Return the (X, Y) coordinate for the center point of the cell that contains the specified text.  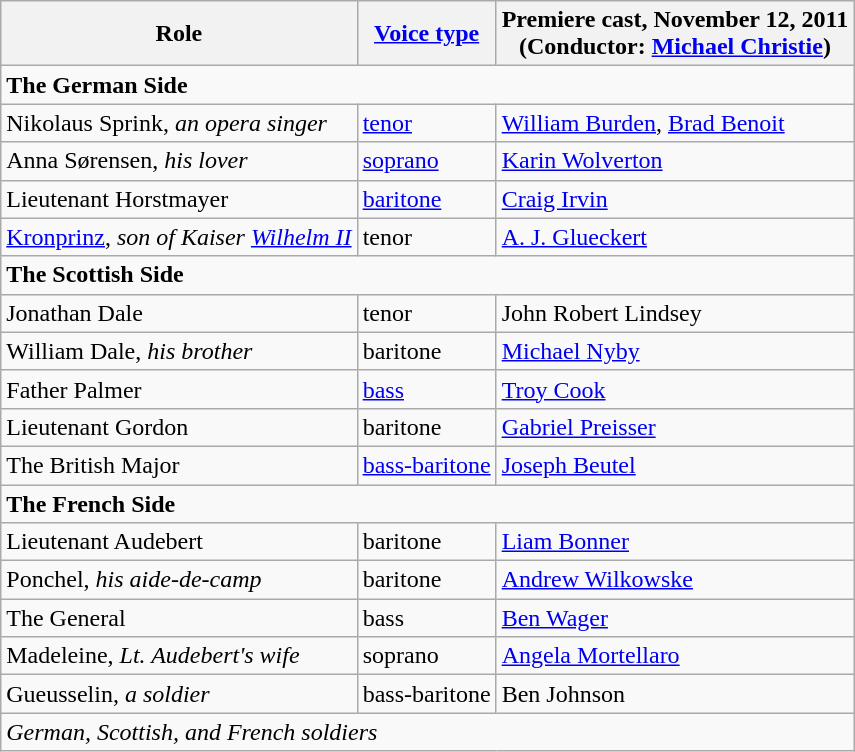
Father Palmer (179, 389)
The French Side (428, 503)
Voice type (426, 34)
Kronprinz, son of Kaiser Wilhelm II (179, 237)
Lieutenant Gordon (179, 427)
The German Side (428, 85)
Anna Sørensen, his lover (179, 161)
Madeleine, Lt. Audebert's wife (179, 656)
Craig Irvin (675, 199)
Gabriel Preisser (675, 427)
Joseph Beutel (675, 465)
Premiere cast, November 12, 2011(Conductor: Michael Christie) (675, 34)
John Robert Lindsey (675, 313)
A. J. Glueckert (675, 237)
Andrew Wilkowske (675, 580)
Karin Wolverton (675, 161)
Lieutenant Horstmayer (179, 199)
The Scottish Side (428, 275)
Michael Nyby (675, 351)
Jonathan Dale (179, 313)
Troy Cook (675, 389)
Ben Wager (675, 618)
Ponchel, his aide-de-camp (179, 580)
Lieutenant Audebert (179, 542)
The British Major (179, 465)
Nikolaus Sprink, an opera singer (179, 123)
Gueusselin, a soldier (179, 694)
William Dale, his brother (179, 351)
The General (179, 618)
Angela Mortellaro (675, 656)
German, Scottish, and French soldiers (428, 732)
Liam Bonner (675, 542)
Role (179, 34)
William Burden, Brad Benoit (675, 123)
Ben Johnson (675, 694)
